Locate the cell with the specified text and output its (X, Y) center coordinate. 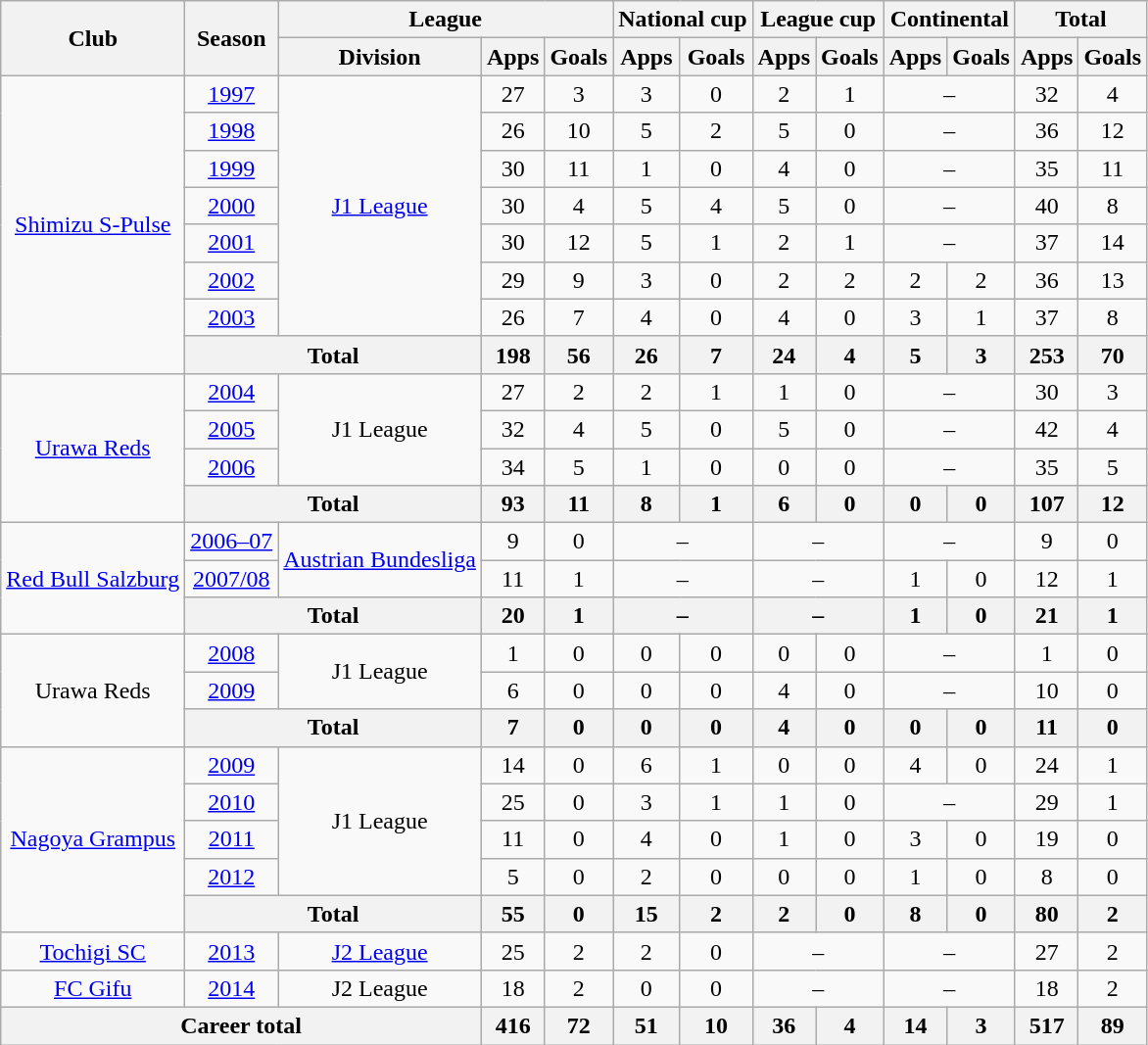
107 (1046, 504)
1997 (231, 94)
1998 (231, 131)
2006 (231, 467)
2007/08 (231, 579)
19 (1046, 839)
72 (579, 1025)
15 (646, 914)
National cup (683, 20)
80 (1046, 914)
2008 (231, 653)
13 (1113, 280)
2014 (231, 988)
51 (646, 1025)
2011 (231, 839)
Career total (241, 1025)
2006–07 (231, 542)
2004 (231, 392)
2005 (231, 429)
Division (380, 57)
2002 (231, 280)
34 (512, 467)
42 (1046, 429)
40 (1046, 206)
League cup (818, 20)
Shimizu S-Pulse (93, 224)
55 (512, 914)
Club (93, 38)
2010 (231, 802)
416 (512, 1025)
Continental (949, 20)
Red Bull Salzburg (93, 579)
League (446, 20)
Tochigi SC (93, 951)
Nagoya Grampus (93, 839)
93 (512, 504)
198 (512, 355)
2001 (231, 243)
253 (1046, 355)
2012 (231, 877)
56 (579, 355)
FC Gifu (93, 988)
1999 (231, 168)
Season (231, 38)
517 (1046, 1025)
Austrian Bundesliga (380, 560)
2013 (231, 951)
20 (512, 616)
70 (1113, 355)
21 (1046, 616)
2000 (231, 206)
2003 (231, 317)
89 (1113, 1025)
